Locate the cell with the specified text and output its (X, Y) center coordinate. 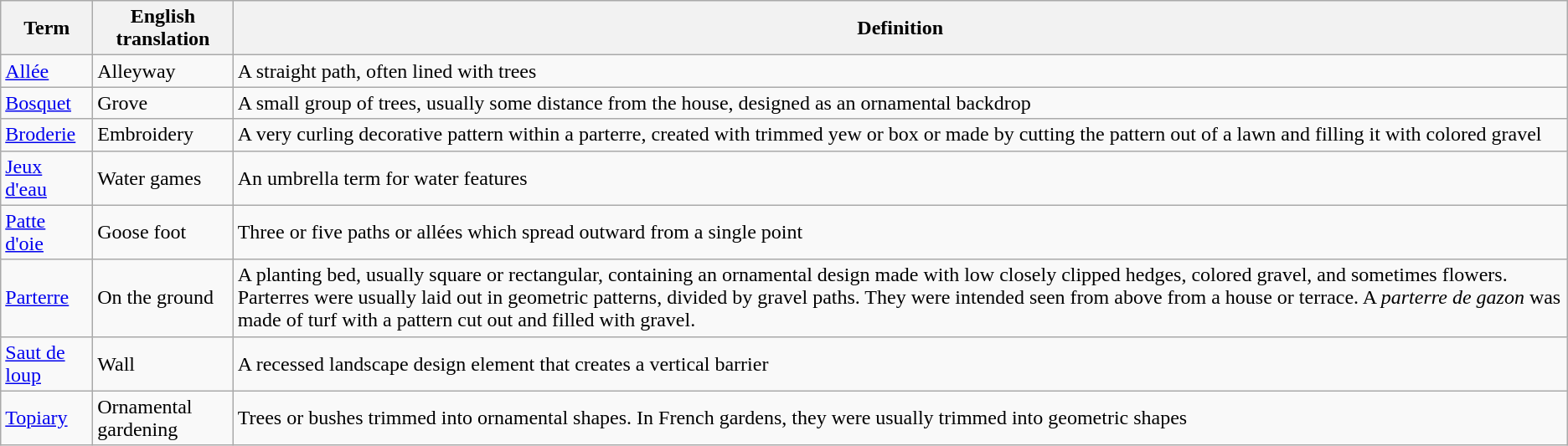
Definition (900, 28)
Embroidery (162, 135)
English translation (162, 28)
Topiary (47, 418)
Saut de loup (47, 363)
Jeux d'eau (47, 177)
A recessed landscape design element that creates a vertical barrier (900, 363)
Water games (162, 177)
Broderie (47, 135)
Patte d'oie (47, 233)
Trees or bushes trimmed into ornamental shapes. In French gardens, they were usually trimmed into geometric shapes (900, 418)
Alleyway (162, 71)
Term (47, 28)
A straight path, often lined with trees (900, 71)
An umbrella term for water features (900, 177)
On the ground (162, 298)
Allée (47, 71)
Wall (162, 363)
Goose foot (162, 233)
A small group of trees, usually some distance from the house, designed as an ornamental backdrop (900, 103)
Ornamental gardening (162, 418)
Bosquet (47, 103)
Grove (162, 103)
Parterre (47, 298)
Three or five paths or allées which spread outward from a single point (900, 233)
